Scan for the cell matching the given text and deliver its [x, y] coordinate at center. 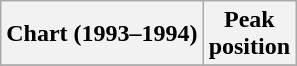
Peakposition [249, 34]
Chart (1993–1994) [102, 34]
